Scan for the cell matching the given text and deliver its (x, y) coordinate at center. 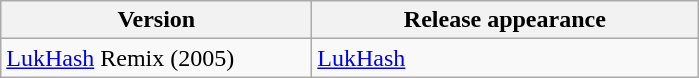
LukHash (505, 58)
Release appearance (505, 20)
LukHash Remix (2005) (156, 58)
Version (156, 20)
